Identify which cell holds the provided text, then report its (x, y) central coordinate. 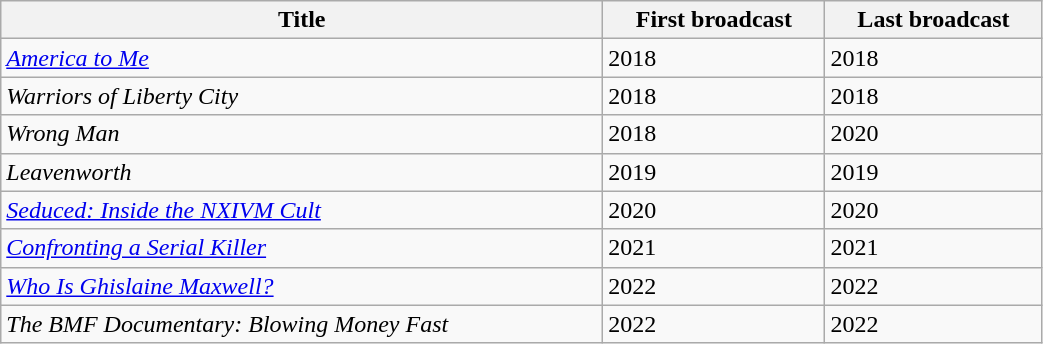
Seduced: Inside the NXIVM Cult (302, 210)
First broadcast (714, 20)
Who Is Ghislaine Maxwell? (302, 286)
The BMF Documentary: Blowing Money Fast (302, 324)
Last broadcast (934, 20)
Warriors of Liberty City (302, 96)
Leavenworth (302, 172)
Title (302, 20)
America to Me (302, 58)
Confronting a Serial Killer (302, 248)
Wrong Man (302, 134)
